Extract the (x, y) coordinate from the center of the cell holding the provided text.  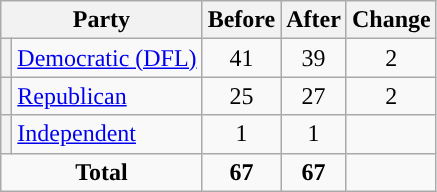
Republican (107, 96)
27 (314, 96)
Democratic (DFL) (107, 58)
Change (391, 20)
Before (242, 20)
39 (314, 58)
25 (242, 96)
After (314, 20)
Total (102, 172)
41 (242, 58)
Party (102, 20)
Independent (107, 134)
